Return the (X, Y) coordinate for the center point of the cell that contains the specified text.  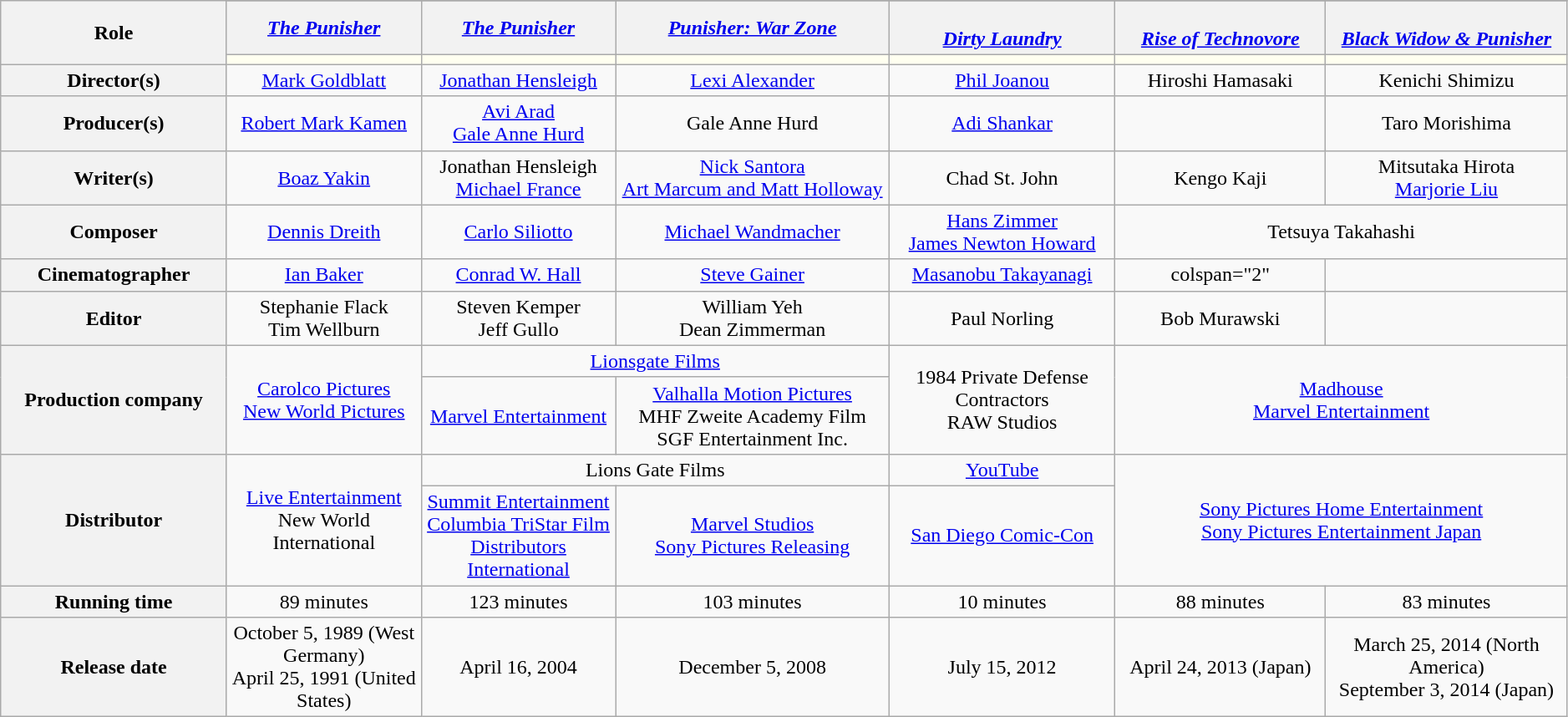
Dirty Laundry (1002, 28)
Editor (114, 318)
Producer(s) (114, 124)
Sony Pictures Home EntertainmentSony Pictures Entertainment Japan (1342, 520)
89 minutes (324, 601)
Lexi Alexander (752, 80)
MadhouseMarvel Entertainment (1342, 399)
Hans ZimmerJames Newton Howard (1002, 232)
Marvel StudiosSony Pictures Releasing (752, 535)
Mitsutaka HirotaMarjorie Liu (1447, 177)
Punisher: War Zone (752, 28)
Chad St. John (1002, 177)
Paul Norling (1002, 318)
Nick SantoraArt Marcum and Matt Holloway (752, 177)
Phil Joanou (1002, 80)
Production company (114, 399)
Summit EntertainmentColumbia TriStar Film Distributors International (518, 535)
Steve Gainer (752, 275)
Dennis Dreith (324, 232)
San Diego Comic-Con (1002, 535)
Stephanie FlackTim Wellburn (324, 318)
Hiroshi Hamasaki (1220, 80)
Adi Shankar (1002, 124)
colspan="2" (1220, 275)
Carlo Siliotto (518, 232)
Live EntertainmentNew World International (324, 520)
Masanobu Takayanagi (1002, 275)
Steven KemperJeff Gullo (518, 318)
Lions Gate Films (655, 470)
Cinematographer (114, 275)
Marvel Entertainment (518, 415)
Carolco PicturesNew World Pictures (324, 399)
Gale Anne Hurd (752, 124)
123 minutes (518, 601)
10 minutes (1002, 601)
Taro Morishima (1447, 124)
Release date (114, 667)
83 minutes (1447, 601)
Avi AradGale Anne Hurd (518, 124)
Bob Murawski (1220, 318)
Distributor (114, 520)
Director(s) (114, 80)
Robert Mark Kamen (324, 124)
Running time (114, 601)
Michael Wandmacher (752, 232)
88 minutes (1220, 601)
Writer(s) (114, 177)
Jonathan Hensleigh (518, 80)
103 minutes (752, 601)
Composer (114, 232)
Mark Goldblatt (324, 80)
1984 Private Defense ContractorsRAW Studios (1002, 399)
William YehDean Zimmerman (752, 318)
Black Widow & Punisher (1447, 28)
Lionsgate Films (655, 361)
Valhalla Motion PicturesMHF Zweite Academy FilmSGF Entertainment Inc. (752, 415)
Boaz Yakin (324, 177)
Tetsuya Takahashi (1342, 232)
Ian Baker (324, 275)
July 15, 2012 (1002, 667)
April 24, 2013 (Japan) (1220, 667)
December 5, 2008 (752, 667)
Conrad W. Hall (518, 275)
March 25, 2014 (North America)September 3, 2014 (Japan) (1447, 667)
Role (114, 33)
YouTube (1002, 470)
October 5, 1989 (West Germany)April 25, 1991 (United States) (324, 667)
Kenichi Shimizu (1447, 80)
April 16, 2004 (518, 667)
Jonathan HensleighMichael France (518, 177)
Kengo Kaji (1220, 177)
Rise of Technovore (1220, 28)
